Scan for the cell matching the given text and deliver its (x, y) coordinate at center. 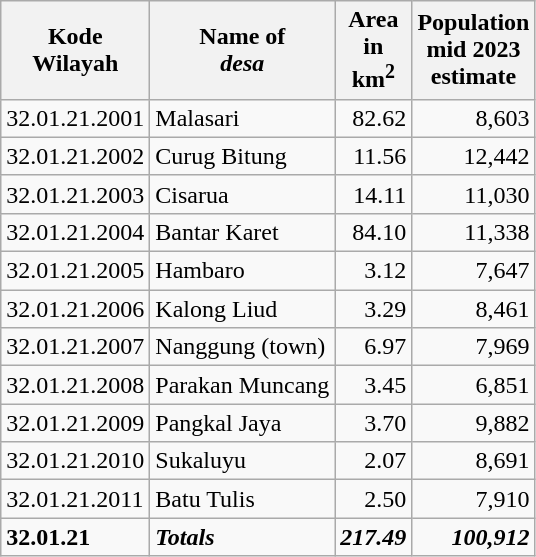
11.56 (374, 156)
32.01.21.2003 (76, 194)
3.45 (374, 385)
Cisarua (242, 194)
Populationmid 2023estimate (474, 50)
Hambaro (242, 271)
3.12 (374, 271)
100,912 (474, 537)
7,969 (474, 347)
Pangkal Jaya (242, 423)
Curug Bitung (242, 156)
32.01.21.2004 (76, 232)
32.01.21 (76, 537)
32.01.21.2011 (76, 499)
Nanggung (town) (242, 347)
6,851 (474, 385)
Totals (242, 537)
9,882 (474, 423)
32.01.21.2009 (76, 423)
8,461 (474, 309)
7,647 (474, 271)
Sukaluyu (242, 461)
32.01.21.2005 (76, 271)
Kalong Liud (242, 309)
8,603 (474, 118)
3.29 (374, 309)
3.70 (374, 423)
11,030 (474, 194)
32.01.21.2001 (76, 118)
32.01.21.2010 (76, 461)
Parakan Muncang (242, 385)
11,338 (474, 232)
Malasari (242, 118)
Batu Tulis (242, 499)
82.62 (374, 118)
14.11 (374, 194)
2.07 (374, 461)
7,910 (474, 499)
8,691 (474, 461)
32.01.21.2006 (76, 309)
217.49 (374, 537)
32.01.21.2007 (76, 347)
12,442 (474, 156)
Area in km2 (374, 50)
2.50 (374, 499)
32.01.21.2008 (76, 385)
Name of desa (242, 50)
84.10 (374, 232)
32.01.21.2002 (76, 156)
6.97 (374, 347)
Bantar Karet (242, 232)
Kode Wilayah (76, 50)
